Locate the cell with the specified text and output its (X, Y) center coordinate. 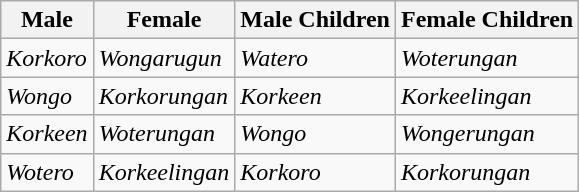
Wongarugun (164, 58)
Male (47, 20)
Female (164, 20)
Wongerungan (486, 134)
Female Children (486, 20)
Wotero (47, 172)
Male Children (316, 20)
Watero (316, 58)
